Output the (x, y) coordinate of the center of the cell containing the given text.  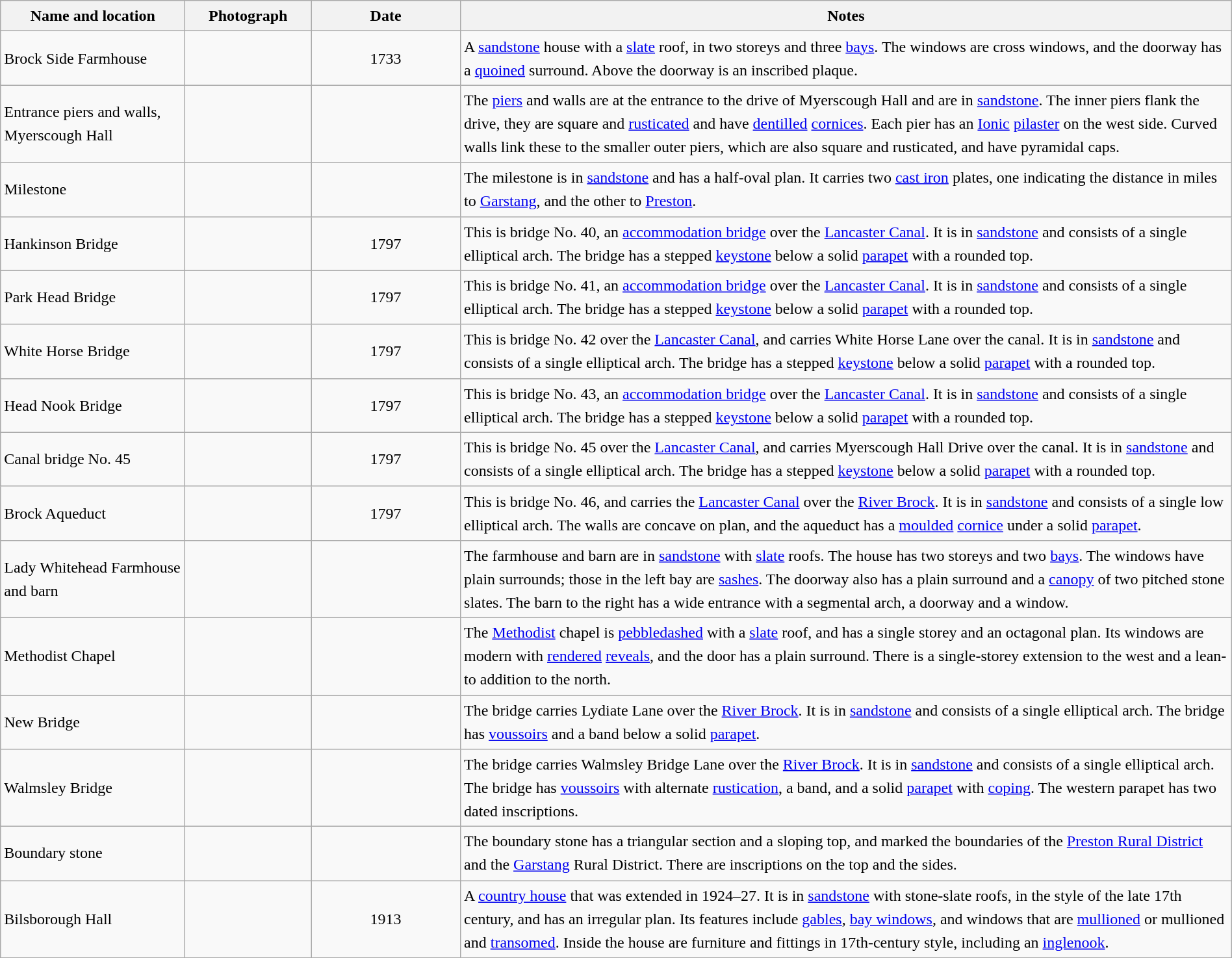
Lady Whitehead Farmhouse and barn (93, 578)
Bilsborough Hall (93, 919)
Hankinson Bridge (93, 243)
Park Head Bridge (93, 298)
Brock Side Farmhouse (93, 58)
Brock Aqueduct (93, 513)
Entrance piers and walls,Myerscough Hall (93, 123)
1913 (386, 919)
Boundary stone (93, 854)
Canal bridge No. 45 (93, 459)
New Bridge (93, 723)
Date (386, 16)
Photograph (248, 16)
1733 (386, 58)
Walmsley Bridge (93, 788)
Milestone (93, 190)
Notes (846, 16)
Methodist Chapel (93, 656)
Head Nook Bridge (93, 406)
White Horse Bridge (93, 351)
Name and location (93, 16)
